Output the (X, Y) coordinate of the center of the cell containing the given text.  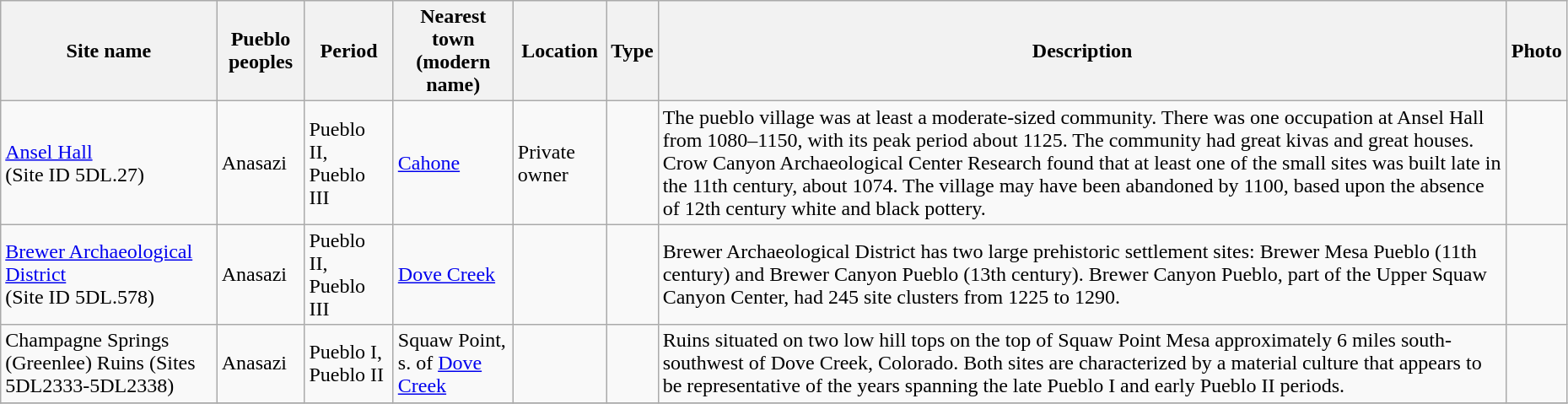
Type (633, 51)
Description (1082, 51)
Brewer Archaeological District(Site ID 5DL.578) (109, 275)
Photo (1537, 51)
Squaw Point, s. of Dove Creek (453, 364)
Period (349, 51)
Pueblo I, Pueblo II (349, 364)
Nearest town (modern name) (453, 51)
Private owner (560, 163)
Cahone (453, 163)
Pueblo peoples (261, 51)
Location (560, 51)
Dove Creek (453, 275)
Site name (109, 51)
Champagne Springs (Greenlee) Ruins (Sites 5DL2333-5DL2338) (109, 364)
Ansel Hall(Site ID 5DL.27) (109, 163)
